Capture the cell that displays the provided text and extract its (X, Y) central coordinate. 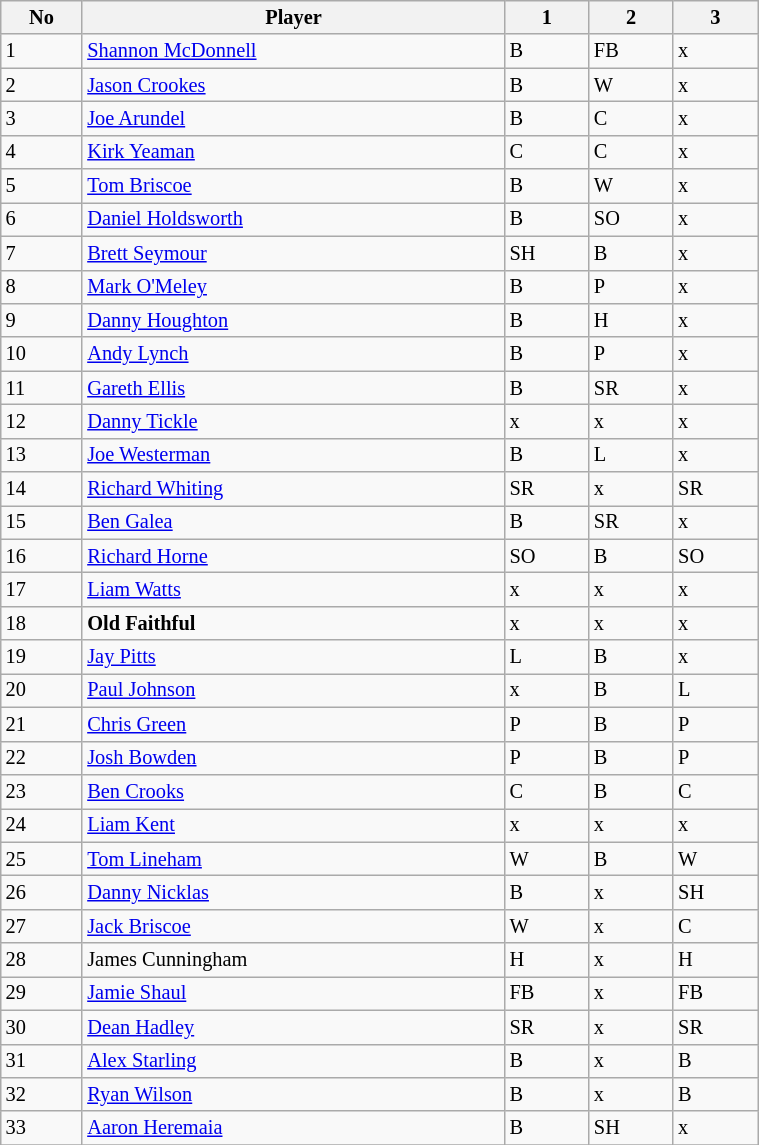
31 (42, 1061)
No (42, 17)
26 (42, 892)
Ryan Wilson (293, 1094)
23 (42, 791)
12 (42, 421)
15 (42, 522)
Jay Pitts (293, 657)
8 (42, 287)
20 (42, 690)
22 (42, 758)
James Cunningham (293, 960)
Danny Houghton (293, 320)
Chris Green (293, 724)
Andy Lynch (293, 354)
Old Faithful (293, 623)
Danny Nicklas (293, 892)
Liam Watts (293, 589)
Shannon McDonnell (293, 51)
29 (42, 993)
13 (42, 455)
Ben Galea (293, 522)
Paul Johnson (293, 690)
14 (42, 489)
28 (42, 960)
Jason Crookes (293, 85)
11 (42, 388)
32 (42, 1094)
21 (42, 724)
27 (42, 926)
Jack Briscoe (293, 926)
Danny Tickle (293, 421)
Player (293, 17)
17 (42, 589)
Joe Westerman (293, 455)
Alex Starling (293, 1061)
Kirk Yeaman (293, 152)
6 (42, 219)
Jamie Shaul (293, 993)
18 (42, 623)
Richard Whiting (293, 489)
Joe Arundel (293, 118)
16 (42, 556)
Mark O'Meley (293, 287)
Dean Hadley (293, 1027)
Josh Bowden (293, 758)
Aaron Heremaia (293, 1128)
33 (42, 1128)
19 (42, 657)
Ben Crooks (293, 791)
4 (42, 152)
7 (42, 253)
Brett Seymour (293, 253)
30 (42, 1027)
25 (42, 859)
5 (42, 186)
Richard Horne (293, 556)
10 (42, 354)
Tom Briscoe (293, 186)
Tom Lineham (293, 859)
Liam Kent (293, 825)
Gareth Ellis (293, 388)
9 (42, 320)
Daniel Holdsworth (293, 219)
24 (42, 825)
